Detect which cell encompasses the target text, then output its [x, y] center coordinate. 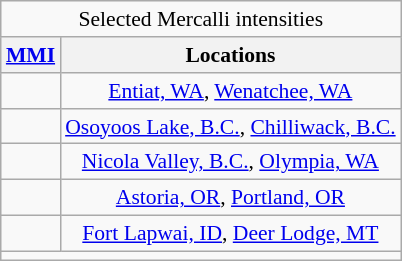
Locations [230, 55]
Osoyoos Lake, B.C., Chilliwack, B.C. [230, 126]
Selected Mercalli intensities [201, 19]
MMI [30, 55]
Entiat, WA, Wenatchee, WA [230, 91]
Nicola Valley, B.C., Olympia, WA [230, 162]
Astoria, OR, Portland, OR [230, 197]
Fort Lapwai, ID, Deer Lodge, MT [230, 233]
